Detect which cell encompasses the target text, then output its [x, y] center coordinate. 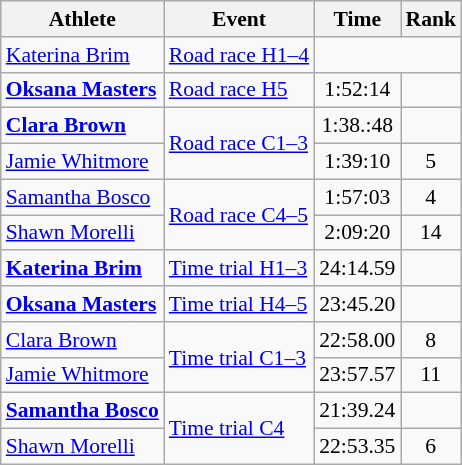
23:57.57 [357, 375]
Time trial H1–3 [239, 269]
Road race C4–5 [239, 214]
14 [430, 233]
Event [239, 19]
1:52:14 [357, 90]
Road race H1–4 [239, 55]
1:38.:48 [357, 126]
Rank [430, 19]
Time trial C4 [239, 428]
21:39.24 [357, 411]
24:14.59 [357, 269]
4 [430, 197]
22:53.35 [357, 447]
8 [430, 340]
22:58.00 [357, 340]
5 [430, 162]
23:45.20 [357, 304]
Road race C1–3 [239, 144]
Athlete [82, 19]
1:57:03 [357, 197]
6 [430, 447]
2:09:20 [357, 233]
1:39:10 [357, 162]
Time [357, 19]
Road race H5 [239, 90]
Time trial C1–3 [239, 358]
11 [430, 375]
Time trial H4–5 [239, 304]
